Find where the given text appears and provide that cell's center as (x, y) coordinate. 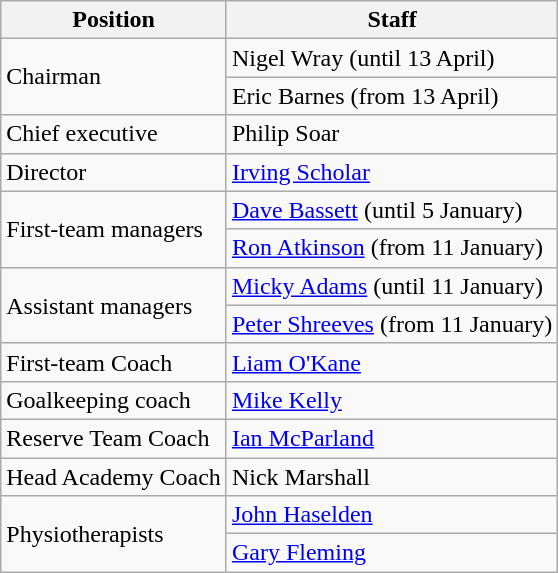
Chief executive (114, 134)
Physiotherapists (114, 534)
Chairman (114, 77)
Irving Scholar (392, 172)
Ron Atkinson (from 11 January) (392, 248)
First-team Coach (114, 362)
Nigel Wray (until 13 April) (392, 58)
Mike Kelly (392, 400)
Goalkeeping coach (114, 400)
Nick Marshall (392, 477)
Ian McParland (392, 438)
Philip Soar (392, 134)
Micky Adams (until 11 January) (392, 286)
Dave Bassett (until 5 January) (392, 210)
Director (114, 172)
Liam O'Kane (392, 362)
Peter Shreeves (from 11 January) (392, 324)
Assistant managers (114, 305)
Position (114, 20)
Staff (392, 20)
John Haselden (392, 515)
Gary Fleming (392, 553)
First-team managers (114, 229)
Eric Barnes (from 13 April) (392, 96)
Reserve Team Coach (114, 438)
Head Academy Coach (114, 477)
